Detect which cell encompasses the target text, then output its [x, y] center coordinate. 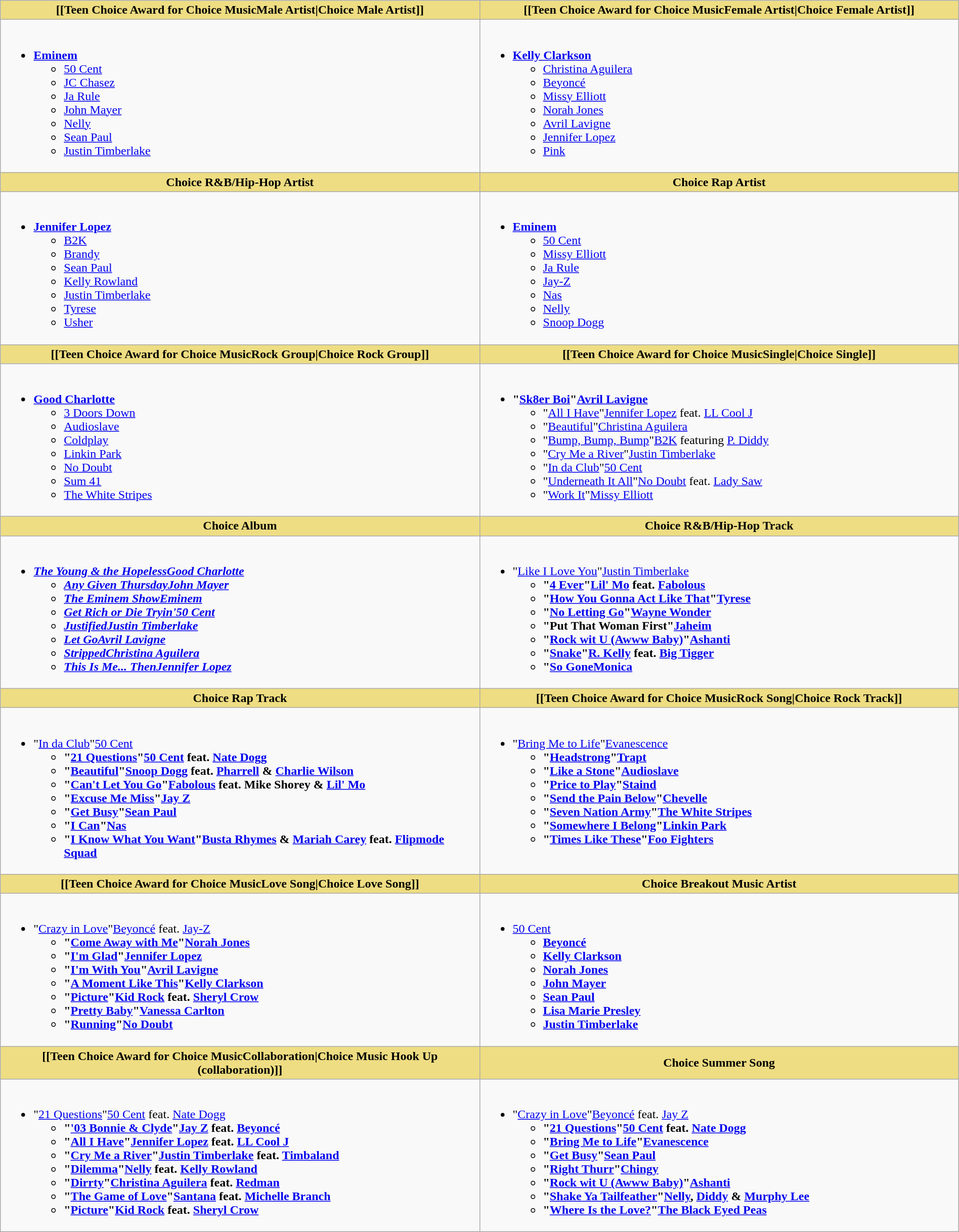
[[Teen Choice Award for Choice MusicCollaboration|Choice Music Hook Up (collaboration)]] [240, 1062]
Choice Rap Track [240, 698]
Eminem50 CentMissy ElliottJa RuleJay-ZNasNellySnoop Dogg [719, 268]
Choice Breakout Music Artist [719, 884]
[[Teen Choice Award for Choice MusicFemale Artist|Choice Female Artist]] [719, 10]
50 CentBeyoncéKelly ClarksonNorah JonesJohn MayerSean PaulLisa Marie PresleyJustin Timberlake [719, 970]
Eminem50 CentJC ChasezJa RuleJohn MayerNellySean PaulJustin Timberlake [240, 96]
Choice Summer Song [719, 1062]
Jennifer LopezB2KBrandySean PaulKelly RowlandJustin TimberlakeTyreseUsher [240, 268]
[[Teen Choice Award for Choice MusicLove Song|Choice Love Song]] [240, 884]
Good Charlotte3 Doors DownAudioslaveColdplayLinkin ParkNo DoubtSum 41The White Stripes [240, 440]
Choice Album [240, 526]
Kelly ClarksonChristina AguileraBeyoncéMissy ElliottNorah JonesAvril LavigneJennifer LopezPink [719, 96]
Choice R&B/Hip-Hop Track [719, 526]
[[Teen Choice Award for Choice MusicSingle|Choice Single]] [719, 354]
[[Teen Choice Award for Choice MusicMale Artist|Choice Male Artist]] [240, 10]
Choice R&B/Hip-Hop Artist [240, 182]
[[Teen Choice Award for Choice MusicRock Song|Choice Rock Track]] [719, 698]
Choice Rap Artist [719, 182]
[[Teen Choice Award for Choice MusicRock Group|Choice Rock Group]] [240, 354]
